Scan for the cell matching the given text and deliver its [X, Y] coordinate at center. 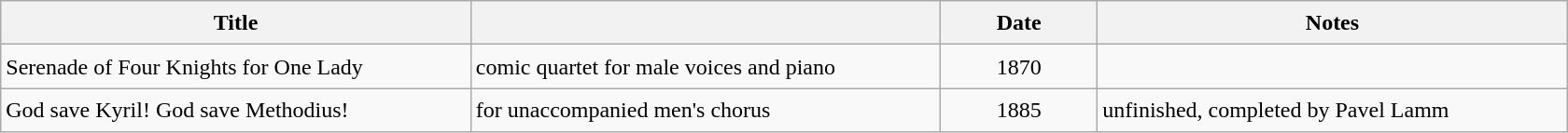
unfinished, completed by Pavel Lamm [1333, 110]
Serenade of Four Knights for One Lady [236, 67]
God save Kyril! God save Methodius! [236, 110]
1870 [1019, 67]
1885 [1019, 110]
Title [236, 22]
comic quartet for male voices and piano [706, 67]
Date [1019, 22]
for unaccompanied men's chorus [706, 110]
Notes [1333, 22]
